Output the (X, Y) coordinate of the center of the cell containing the given text.  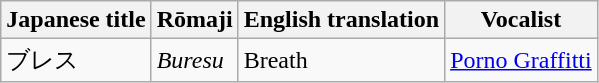
Breath (341, 60)
Rōmaji (194, 20)
Buresu (194, 60)
Japanese title (76, 20)
Vocalist (522, 20)
ブレス (76, 60)
Porno Graffitti (522, 60)
English translation (341, 20)
